Return (X, Y) of the center of cell containing provided text 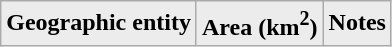
Area (km2) (260, 24)
Geographic entity (99, 24)
Notes (357, 24)
